Scan for the cell matching the given text and deliver its [x, y] coordinate at center. 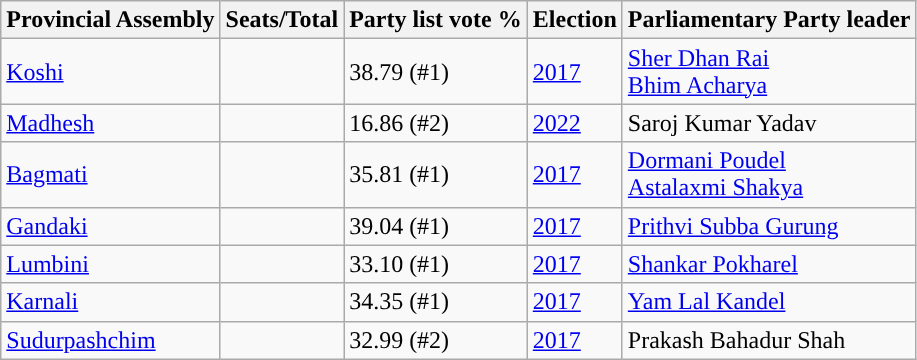
35.81 (#1) [436, 174]
Karnali [110, 302]
34.35 (#1) [436, 302]
Saroj Kumar Yadav [769, 123]
Prithvi Subba Gurung [769, 226]
38.79 (#1) [436, 72]
16.86 (#2) [436, 123]
Election [574, 20]
2022 [574, 123]
32.99 (#2) [436, 340]
Sudurpashchim [110, 340]
Prakash Bahadur Shah [769, 340]
Seats/Total [282, 20]
Shankar Pokharel [769, 264]
Koshi [110, 72]
Gandaki [110, 226]
Bagmati [110, 174]
Dormani PoudelAstalaxmi Shakya [769, 174]
Yam Lal Kandel [769, 302]
Sher Dhan RaiBhim Acharya [769, 72]
Provincial Assembly [110, 20]
39.04 (#1) [436, 226]
Parliamentary Party leader [769, 20]
Party list vote % [436, 20]
33.10 (#1) [436, 264]
Madhesh [110, 123]
Lumbini [110, 264]
